Pinpoint the cell where the given text exists, returning its (X, Y) midpoint coordinate. 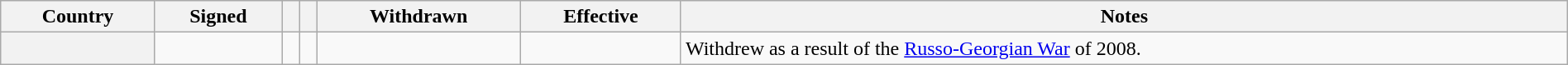
Withdrawn (418, 17)
Effective (600, 17)
Signed (218, 17)
Withdrew as a result of the Russo-Georgian War of 2008. (1124, 48)
Country (78, 17)
Notes (1124, 17)
